Provide the [X, Y] coordinate of the cell's center where the given text is located.  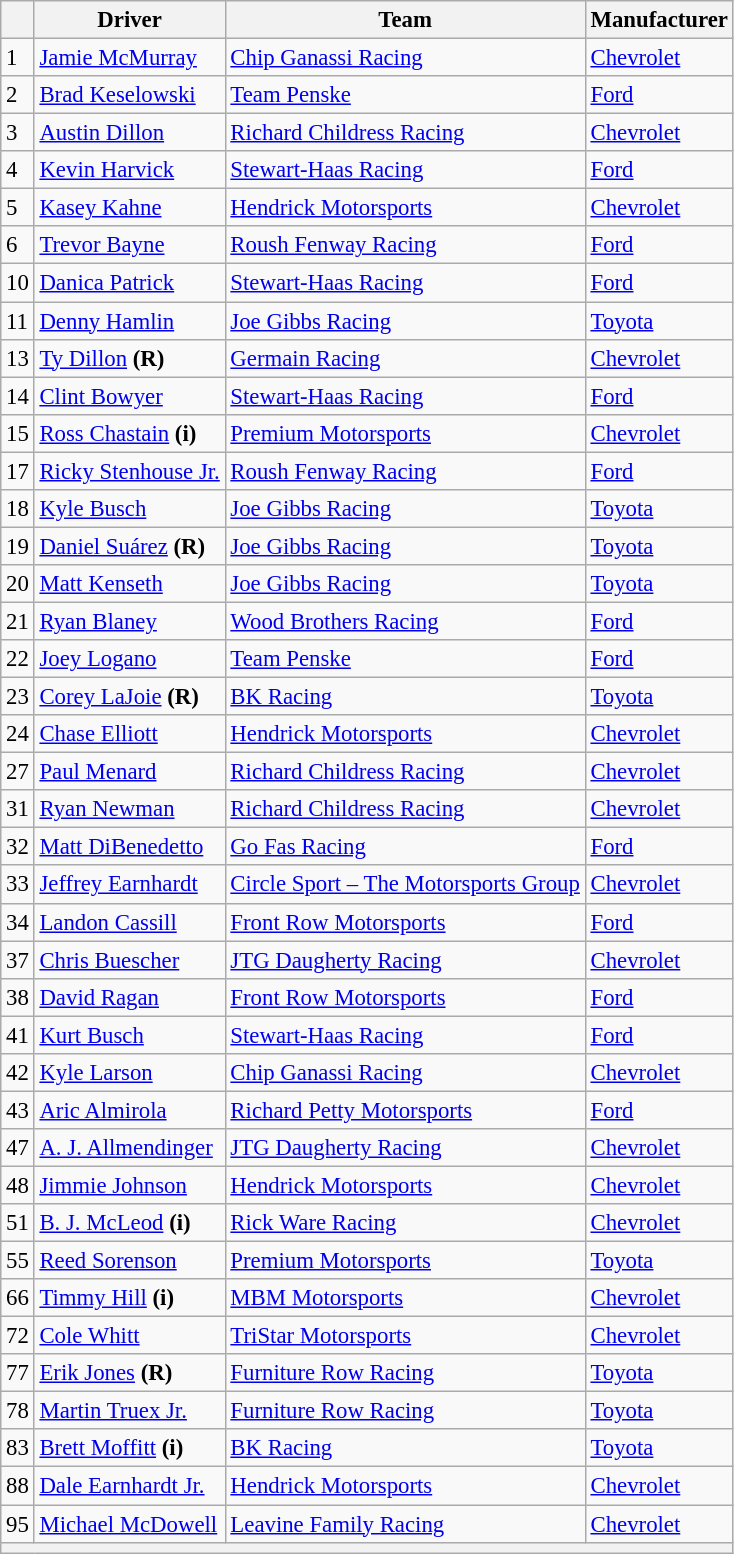
Jamie McMurray [130, 58]
Kurt Busch [130, 1035]
Denny Hamlin [130, 321]
Austin Dillon [130, 133]
Wood Brothers Racing [405, 621]
MBM Motorsports [405, 1298]
19 [18, 546]
Cole Whitt [130, 1336]
David Ragan [130, 997]
A. J. Allmendinger [130, 1148]
51 [18, 1223]
43 [18, 1110]
Matt Kenseth [130, 584]
Dale Earnhardt Jr. [130, 1486]
48 [18, 1185]
Ryan Newman [130, 809]
4 [18, 170]
37 [18, 960]
72 [18, 1336]
Clint Bowyer [130, 396]
Go Fas Racing [405, 847]
95 [18, 1524]
Martin Truex Jr. [130, 1411]
Leavine Family Racing [405, 1524]
14 [18, 396]
5 [18, 208]
Kevin Harvick [130, 170]
1 [18, 58]
Landon Cassill [130, 922]
Timmy Hill (i) [130, 1298]
Danica Patrick [130, 283]
13 [18, 358]
11 [18, 321]
31 [18, 809]
77 [18, 1373]
Brad Keselowski [130, 95]
Richard Petty Motorsports [405, 1110]
15 [18, 433]
Michael McDowell [130, 1524]
TriStar Motorsports [405, 1336]
38 [18, 997]
6 [18, 245]
Kasey Kahne [130, 208]
24 [18, 734]
Daniel Suárez (R) [130, 546]
10 [18, 283]
Paul Menard [130, 772]
Joey Logano [130, 659]
Germain Racing [405, 358]
17 [18, 471]
Jimmie Johnson [130, 1185]
23 [18, 697]
42 [18, 1073]
Chris Buescher [130, 960]
55 [18, 1261]
22 [18, 659]
Ty Dillon (R) [130, 358]
20 [18, 584]
B. J. McLeod (i) [130, 1223]
27 [18, 772]
66 [18, 1298]
Manufacturer [659, 20]
3 [18, 133]
Kyle Busch [130, 509]
78 [18, 1411]
Chase Elliott [130, 734]
Driver [130, 20]
33 [18, 885]
21 [18, 621]
47 [18, 1148]
Corey LaJoie (R) [130, 697]
Matt DiBenedetto [130, 847]
Team [405, 20]
Aric Almirola [130, 1110]
18 [18, 509]
Kyle Larson [130, 1073]
Jeffrey Earnhardt [130, 885]
2 [18, 95]
Reed Sorenson [130, 1261]
34 [18, 922]
Ricky Stenhouse Jr. [130, 471]
88 [18, 1486]
Erik Jones (R) [130, 1373]
Ross Chastain (i) [130, 433]
32 [18, 847]
Brett Moffitt (i) [130, 1449]
Circle Sport – The Motorsports Group [405, 885]
Rick Ware Racing [405, 1223]
83 [18, 1449]
Ryan Blaney [130, 621]
41 [18, 1035]
Trevor Bayne [130, 245]
